Scan for the cell matching the given text and deliver its (x, y) coordinate at center. 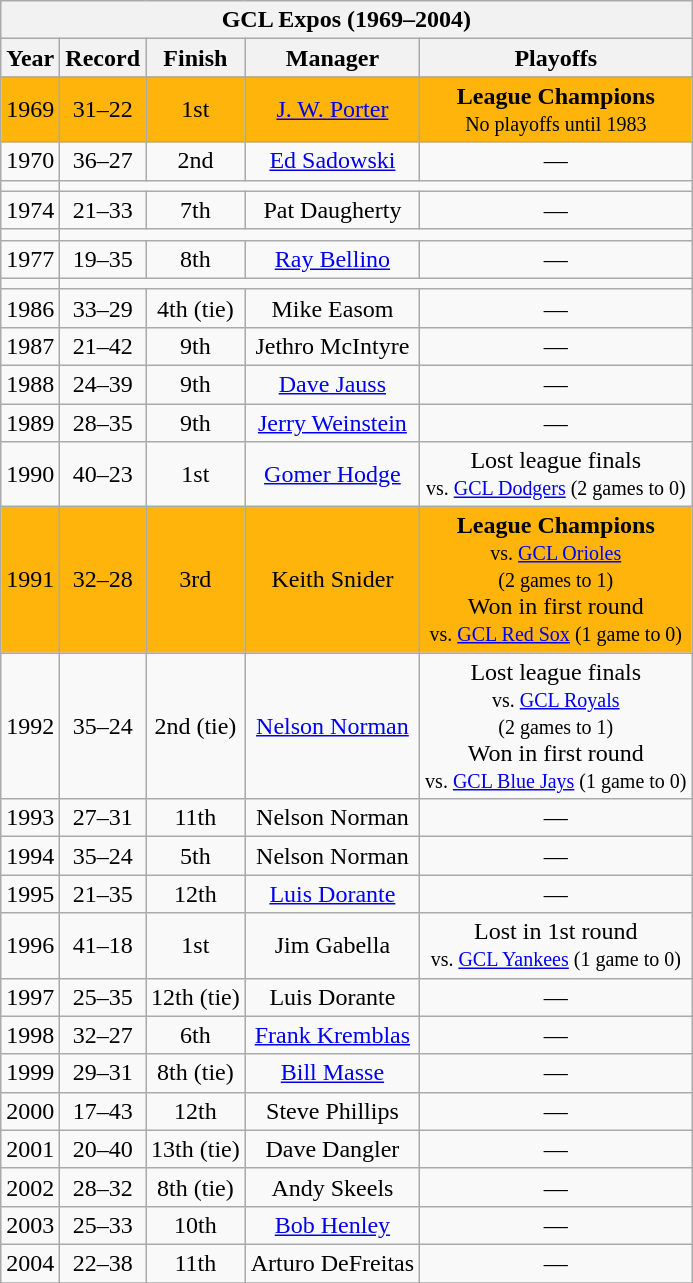
Frank Kremblas (332, 1035)
Jerry Weinstein (332, 423)
40–23 (103, 474)
Steve Phillips (332, 1111)
1998 (30, 1035)
1970 (30, 161)
1997 (30, 997)
Year (30, 58)
1999 (30, 1073)
29–31 (103, 1073)
2nd (tie) (196, 726)
5th (196, 856)
1995 (30, 894)
10th (196, 1225)
Record (103, 58)
Bill Masse (332, 1073)
25–35 (103, 997)
1974 (30, 210)
2001 (30, 1149)
12th (tie) (196, 997)
1988 (30, 384)
1969 (30, 110)
33–29 (103, 308)
17–43 (103, 1111)
21–35 (103, 894)
GCL Expos (1969–2004) (346, 20)
20–40 (103, 1149)
21–33 (103, 210)
28–32 (103, 1187)
32–27 (103, 1035)
1991 (30, 580)
Keith Snider (332, 580)
28–35 (103, 423)
Dave Dangler (332, 1149)
Arturo DeFreitas (332, 1263)
Dave Jauss (332, 384)
13th (tie) (196, 1149)
1993 (30, 818)
Pat Daugherty (332, 210)
41–18 (103, 946)
22–38 (103, 1263)
Jim Gabella (332, 946)
Ray Bellino (332, 259)
Lost league finalsvs. GCL Royals(2 games to 1)Won in first roundvs. GCL Blue Jays (1 game to 0) (556, 726)
8th (196, 259)
Finish (196, 58)
2nd (196, 161)
19–35 (103, 259)
Andy Skeels (332, 1187)
Bob Henley (332, 1225)
3rd (196, 580)
4th (tie) (196, 308)
Manager (332, 58)
Ed Sadowski (332, 161)
21–42 (103, 346)
1990 (30, 474)
League Championsvs. GCL Orioles(2 games to 1)Won in first roundvs. GCL Red Sox (1 game to 0) (556, 580)
6th (196, 1035)
1977 (30, 259)
1992 (30, 726)
1987 (30, 346)
Mike Easom (332, 308)
1989 (30, 423)
2004 (30, 1263)
J. W. Porter (332, 110)
Jethro McIntyre (332, 346)
Lost league finalsvs. GCL Dodgers (2 games to 0) (556, 474)
Lost in 1st roundvs. GCL Yankees (1 game to 0) (556, 946)
27–31 (103, 818)
25–33 (103, 1225)
2000 (30, 1111)
Gomer Hodge (332, 474)
League ChampionsNo playoffs until 1983 (556, 110)
1994 (30, 856)
2002 (30, 1187)
7th (196, 210)
31–22 (103, 110)
1996 (30, 946)
1986 (30, 308)
32–28 (103, 580)
Playoffs (556, 58)
2003 (30, 1225)
36–27 (103, 161)
24–39 (103, 384)
